Capture the cell that displays the provided text and extract its (X, Y) central coordinate. 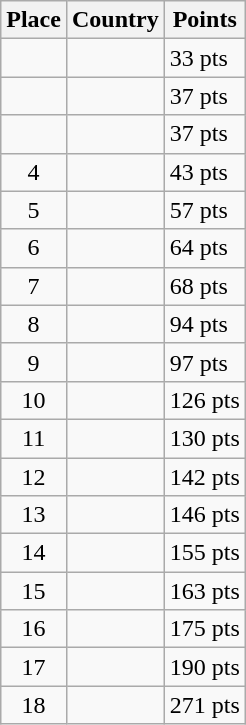
8 (34, 324)
11 (34, 438)
Points (204, 20)
4 (34, 172)
175 pts (204, 629)
16 (34, 629)
10 (34, 400)
18 (34, 705)
6 (34, 248)
12 (34, 477)
155 pts (204, 553)
146 pts (204, 515)
97 pts (204, 362)
5 (34, 210)
43 pts (204, 172)
130 pts (204, 438)
17 (34, 667)
Place (34, 20)
142 pts (204, 477)
9 (34, 362)
126 pts (204, 400)
163 pts (204, 591)
33 pts (204, 58)
15 (34, 591)
68 pts (204, 286)
190 pts (204, 667)
57 pts (204, 210)
13 (34, 515)
14 (34, 553)
94 pts (204, 324)
7 (34, 286)
Country (115, 20)
64 pts (204, 248)
271 pts (204, 705)
